Find where the given text appears and provide that cell's center as (x, y) coordinate. 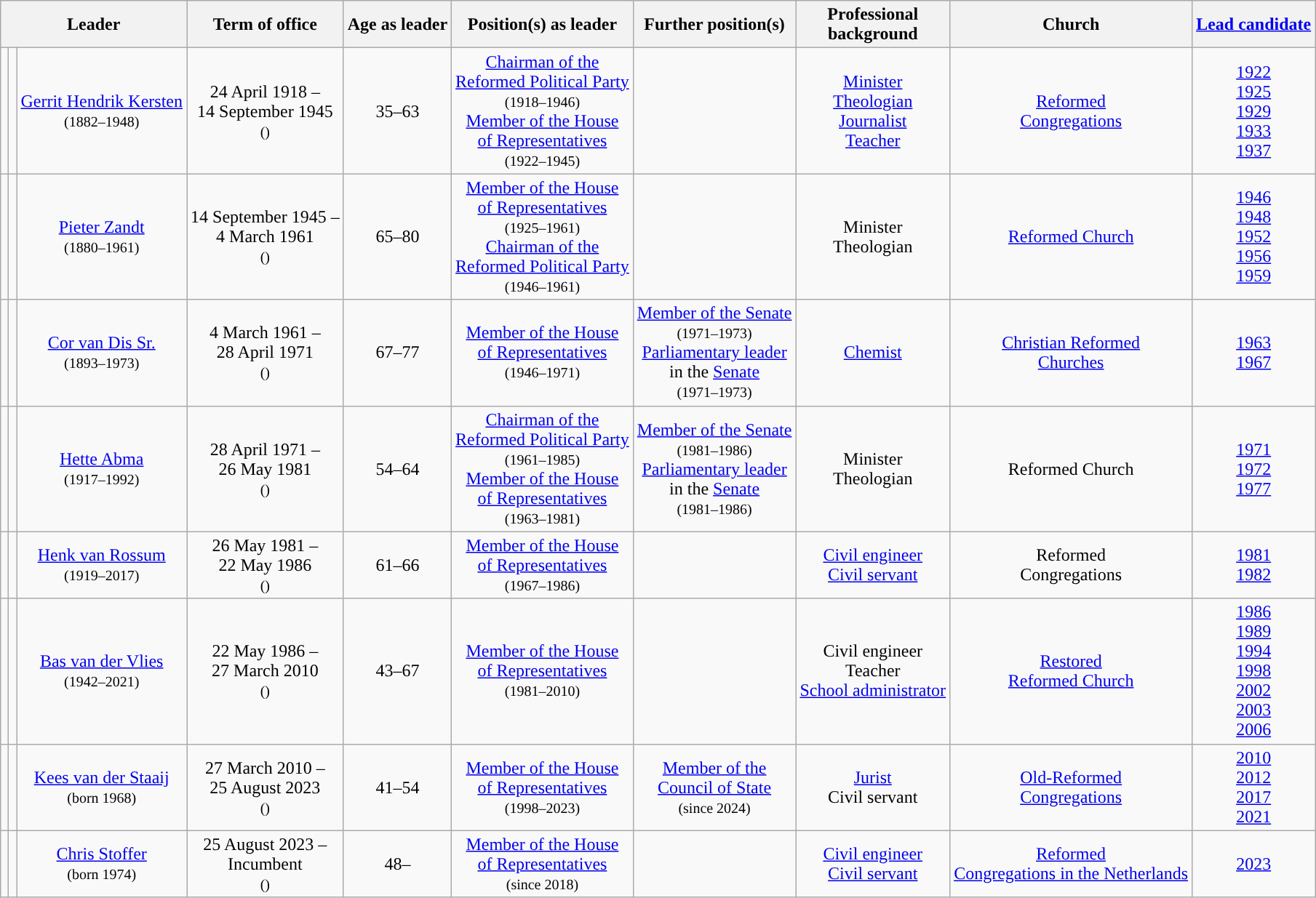
67–77 (397, 353)
43–67 (397, 671)
48– (397, 864)
65–80 (397, 237)
28 April 1971 – 26 May 1981 () (266, 468)
41–54 (397, 787)
Member of the House of Representatives (1967–1986) (543, 565)
19221925192919331937 (1254, 111)
Christian Reformed Churches (1071, 353)
Chris Stoffer (born 1974) (102, 864)
24 April 1918 – 14 September 1945 () (266, 111)
Chairman of the Reformed Political Party (1918–1946) Member of the House of Representatives (1922–1945) (543, 111)
Kees van der Staaij (born 1968) (102, 787)
Member of the House of Representatives (1998–2023) (543, 787)
Member of the House of Representatives (1925–1961) Chairman of the Reformed Political Party (1946–1961) (543, 237)
197119721977 (1254, 468)
Reformed Congregations in the Netherlands (1071, 864)
2010201220172021 (1254, 787)
Member of the Council of State (since 2024) (714, 787)
Bas van der Vlies (1942–2021) (102, 671)
Leader (94, 25)
Minister Theologian Journalist Teacher (873, 111)
Pieter Zandt (1880–1961) (102, 237)
14 September 1945 – 4 March 1961 () (266, 237)
Professional background (873, 25)
54–64 (397, 468)
26 May 1981 – 22 May 1986 () (266, 565)
22 May 1986 – 27 March 2010 () (266, 671)
Civil engineer Teacher School administrator (873, 671)
19811982 (1254, 565)
4 March 1961 – 28 April 1971 () (266, 353)
Member of the House of Representatives (1946–1971) (543, 353)
Member of the House of Representatives (1981–2010) (543, 671)
Chairman of the Reformed Political Party (1961–1985) Member of the House of Representatives (1963–1981) (543, 468)
Henk van Rossum (1919–2017) (102, 565)
Further position(s) (714, 25)
Church (1071, 25)
2023 (1254, 864)
35–63 (397, 111)
1986198919941998200220032006 (1254, 671)
Jurist Civil servant (873, 787)
Term of office (266, 25)
Member of the Senate (1981–1986) Parliamentary leader in the Senate (1981–1986) (714, 468)
Lead candidate (1254, 25)
25 August 2023 – Incumbent () (266, 864)
Gerrit Hendrik Kersten (1882–1948) (102, 111)
Member of the Senate (1971–1973) Parliamentary leader in the Senate (1971–1973) (714, 353)
27 March 2010 – 25 August 2023 () (266, 787)
Old-Reformed Congregations (1071, 787)
Restored Reformed Church (1071, 671)
61–66 (397, 565)
19461948195219561959 (1254, 237)
Member of the House of Representatives (since 2018) (543, 864)
Chemist (873, 353)
Age as leader (397, 25)
Position(s) as leader (543, 25)
Cor van Dis Sr. (1893–1973) (102, 353)
19631967 (1254, 353)
Hette Abma (1917–1992) (102, 468)
